Output the (X, Y) coordinate of the center of the cell containing the given text.  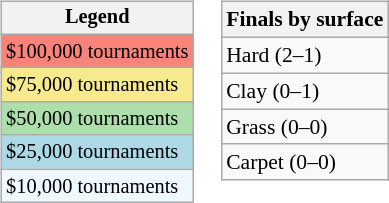
Clay (0–1) (304, 91)
$100,000 tournaments (97, 51)
Carpet (0–0) (304, 162)
$50,000 tournaments (97, 119)
Finals by surface (304, 20)
$10,000 tournaments (97, 186)
$75,000 tournaments (97, 85)
Legend (97, 18)
Hard (2–1) (304, 55)
$25,000 tournaments (97, 152)
Grass (0–0) (304, 127)
